Search for the cell housing the specified text and yield its (x, y) center coordinate. 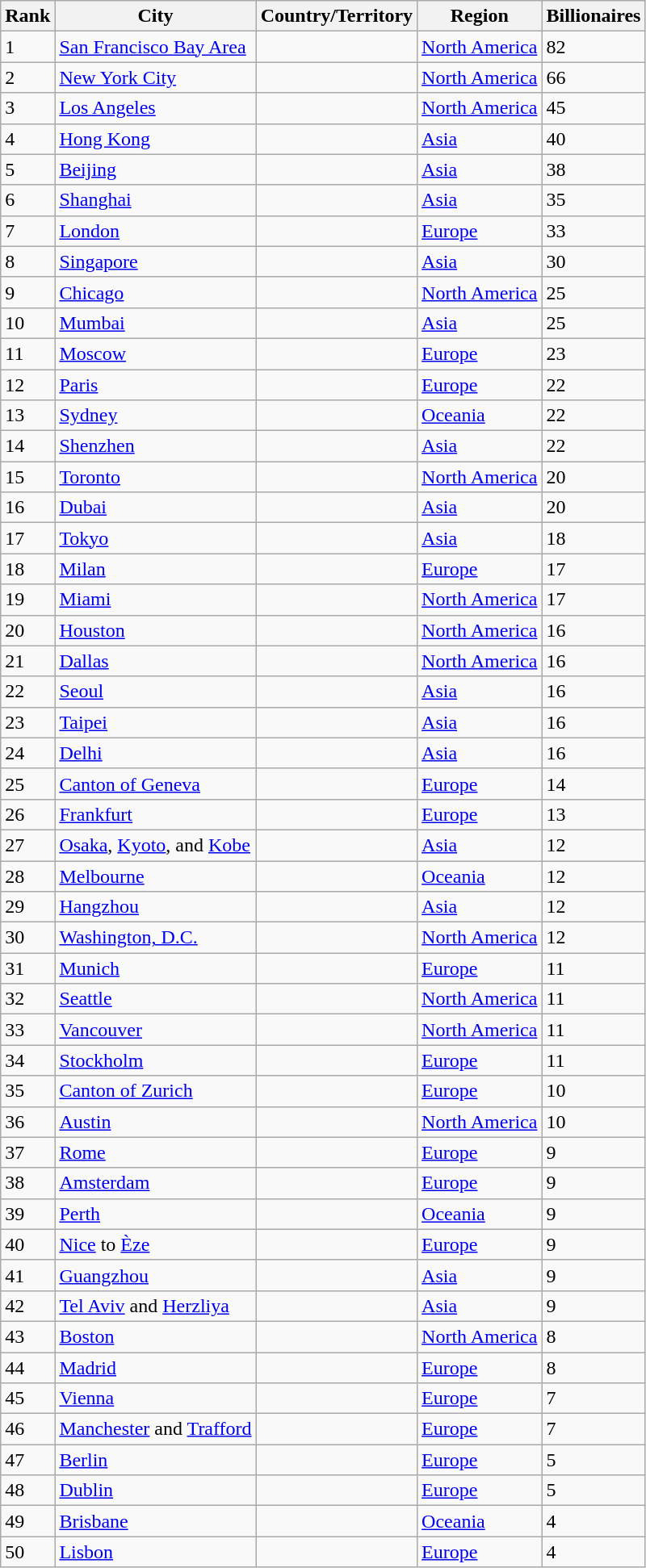
Hong Kong (155, 139)
Boston (155, 1336)
Vienna (155, 1399)
Region (480, 16)
Amsterdam (155, 1183)
Frankfurt (155, 814)
Hangzhou (155, 907)
39 (27, 1214)
Delhi (155, 753)
Lisbon (155, 1552)
47 (27, 1460)
24 (27, 753)
Melbourne (155, 876)
Seattle (155, 999)
19 (27, 600)
Chicago (155, 292)
2 (27, 77)
1 (27, 47)
San Francisco Bay Area (155, 47)
Sydney (155, 416)
Vancouver (155, 1030)
Beijing (155, 169)
Canton of Zurich (155, 1091)
37 (27, 1152)
Rank (27, 16)
Paris (155, 385)
Dallas (155, 661)
Shanghai (155, 200)
Madrid (155, 1368)
46 (27, 1429)
50 (27, 1552)
41 (27, 1275)
3 (27, 108)
Washington, D.C. (155, 938)
Billionaires (594, 16)
Guangzhou (155, 1275)
Milan (155, 569)
15 (27, 477)
Austin (155, 1122)
Tel Aviv and Herzliya (155, 1306)
Taipei (155, 722)
66 (594, 77)
Nice to Èze (155, 1244)
Los Angeles (155, 108)
Toronto (155, 477)
31 (27, 968)
Munich (155, 968)
43 (27, 1336)
Manchester and Trafford (155, 1429)
82 (594, 47)
29 (27, 907)
London (155, 231)
Osaka, Kyoto, and Kobe (155, 845)
Tokyo (155, 538)
49 (27, 1521)
Rome (155, 1152)
27 (27, 845)
Perth (155, 1214)
Brisbane (155, 1521)
26 (27, 814)
Country/Territory (336, 16)
34 (27, 1060)
32 (27, 999)
Dublin (155, 1491)
28 (27, 876)
Mumbai (155, 323)
Moscow (155, 353)
42 (27, 1306)
21 (27, 661)
36 (27, 1122)
Stockholm (155, 1060)
Canton of Geneva (155, 784)
Dubai (155, 508)
Shenzhen (155, 446)
48 (27, 1491)
44 (27, 1368)
Berlin (155, 1460)
New York City (155, 77)
Houston (155, 630)
Miami (155, 600)
City (155, 16)
Seoul (155, 692)
Singapore (155, 261)
6 (27, 200)
